Detect which cell encompasses the target text, then output its [X, Y] center coordinate. 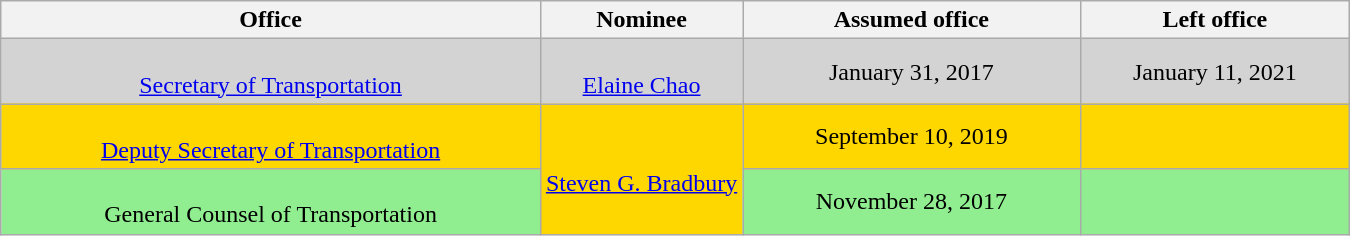
Assumed office [912, 20]
November 28, 2017 [912, 202]
General Counsel of Transportation [271, 202]
Elaine Chao [641, 72]
Nominee [641, 20]
Secretary of Transportation [271, 72]
January 31, 2017 [912, 72]
Deputy Secretary of Transportation [271, 136]
Steven G. Bradbury [641, 169]
September 10, 2019 [912, 136]
Left office [1215, 20]
Office [271, 20]
January 11, 2021 [1215, 72]
